Find where the given text appears and provide that cell's center as (X, Y) coordinate. 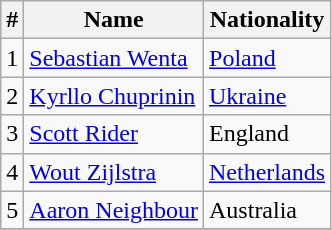
# (12, 20)
Poland (268, 58)
Kyrllo Chuprinin (114, 96)
Aaron Neighbour (114, 210)
Nationality (268, 20)
Netherlands (268, 172)
Australia (268, 210)
Name (114, 20)
England (268, 134)
Sebastian Wenta (114, 58)
2 (12, 96)
4 (12, 172)
Ukraine (268, 96)
5 (12, 210)
3 (12, 134)
1 (12, 58)
Wout Zijlstra (114, 172)
Scott Rider (114, 134)
